Detect which cell encompasses the target text, then output its (X, Y) center coordinate. 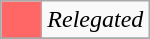
Relegated (96, 20)
